Return (x, y) of the center of cell containing provided text 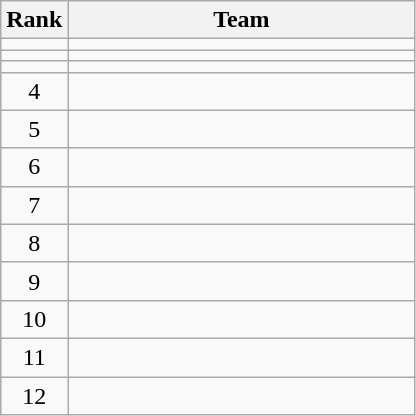
4 (34, 91)
6 (34, 167)
7 (34, 205)
12 (34, 395)
11 (34, 357)
8 (34, 243)
5 (34, 129)
Rank (34, 20)
Team (242, 20)
10 (34, 319)
9 (34, 281)
